Provide the (X, Y) coordinate of the cell's center where the given text is located.  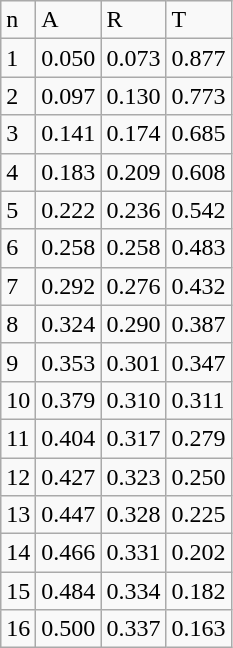
0.174 (134, 134)
R (134, 20)
0.432 (198, 286)
9 (18, 362)
0.209 (134, 172)
0.310 (134, 400)
0.279 (198, 438)
0.353 (68, 362)
0.427 (68, 477)
0.331 (134, 553)
0.225 (198, 515)
0.202 (198, 553)
0.542 (198, 210)
0.773 (198, 96)
n (18, 20)
0.466 (68, 553)
0.328 (134, 515)
15 (18, 591)
3 (18, 134)
12 (18, 477)
0.317 (134, 438)
0.311 (198, 400)
7 (18, 286)
11 (18, 438)
0.182 (198, 591)
0.290 (134, 324)
0.073 (134, 58)
16 (18, 629)
4 (18, 172)
0.608 (198, 172)
0.097 (68, 96)
0.877 (198, 58)
0.387 (198, 324)
0.484 (68, 591)
0.276 (134, 286)
0.347 (198, 362)
0.324 (68, 324)
0.483 (198, 248)
0.447 (68, 515)
T (198, 20)
0.334 (134, 591)
0.685 (198, 134)
2 (18, 96)
0.130 (134, 96)
1 (18, 58)
0.050 (68, 58)
A (68, 20)
0.292 (68, 286)
0.141 (68, 134)
0.301 (134, 362)
14 (18, 553)
0.163 (198, 629)
5 (18, 210)
13 (18, 515)
0.404 (68, 438)
0.183 (68, 172)
10 (18, 400)
0.337 (134, 629)
0.323 (134, 477)
0.236 (134, 210)
0.250 (198, 477)
6 (18, 248)
0.500 (68, 629)
0.379 (68, 400)
8 (18, 324)
0.222 (68, 210)
